Search for the cell housing the specified text and yield its (x, y) center coordinate. 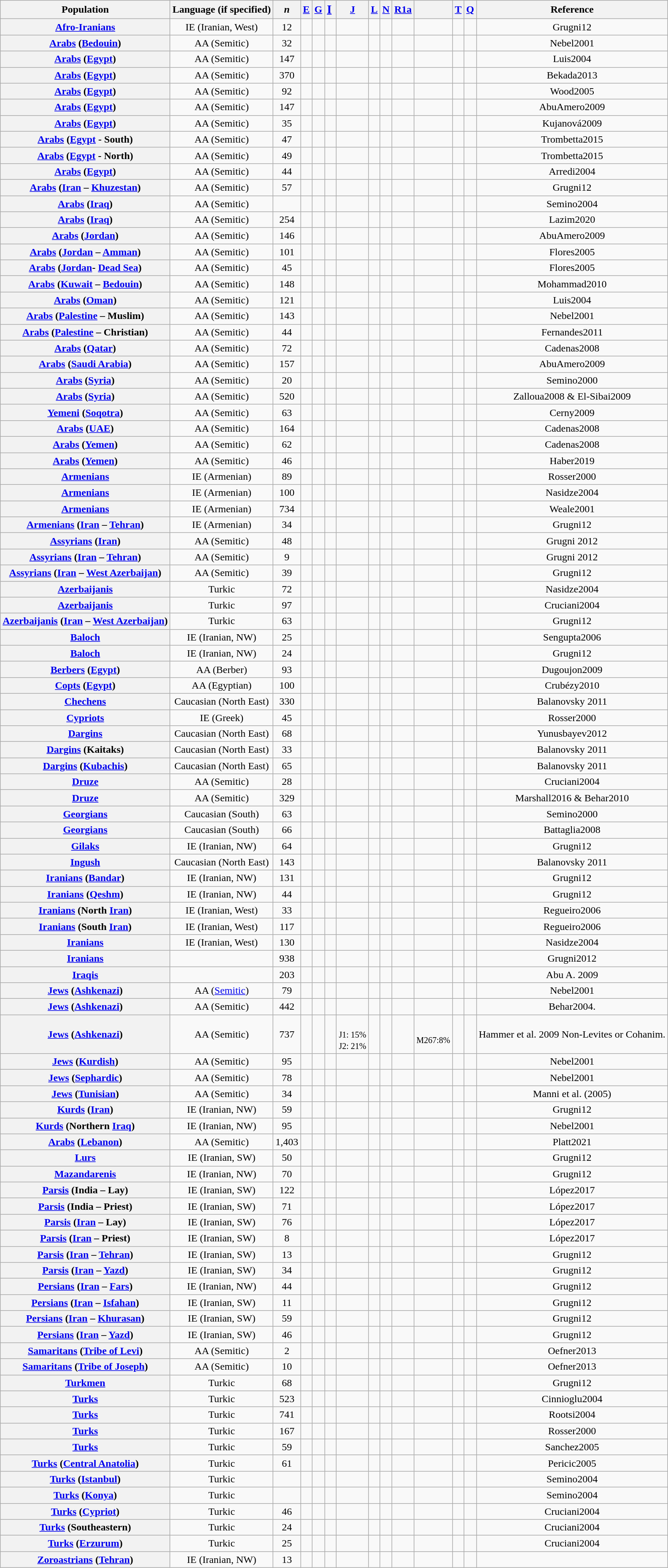
Zalloua2008 & El-Sibai2009 (572, 396)
Q (470, 10)
523 (287, 1399)
Parsis (Iran – Yazd) (85, 1271)
Cerny2009 (572, 412)
76 (287, 1222)
Abu A. 2009 (572, 974)
Sanchez2005 (572, 1447)
117 (287, 926)
Cinnioglu2004 (572, 1399)
Arabs (Jordan- Dead Sea) (85, 268)
20 (287, 380)
97 (287, 605)
Reference (572, 10)
Population (85, 10)
IE (Greek) (221, 718)
Chechens (85, 701)
Parsis (Iran – Priest) (85, 1238)
Parsis (India – Lay) (85, 1190)
Dugoujon2009 (572, 669)
Ingush (85, 862)
50 (287, 1158)
Jews (Sephardic) (85, 1078)
Arabs (Lebanon) (85, 1142)
Arabs (Egypt - South) (85, 139)
741 (287, 1415)
203 (287, 974)
Hammer et al. 2009 Non-Levites or Cohanim. (572, 1034)
93 (287, 669)
Kurds (Northern Iraq) (85, 1126)
64 (287, 846)
Persians (Iran – Yazd) (85, 1335)
11 (287, 1303)
Arabs (Palestine – Muslim) (85, 316)
N (386, 10)
J1: 15%J2: 21% (353, 1034)
T (458, 10)
520 (287, 396)
61 (287, 1463)
Language (if specified) (221, 10)
9 (287, 557)
57 (287, 187)
Zoroastrians (Tehran) (85, 1560)
101 (287, 252)
8 (287, 1238)
Parsis (Iran – Tehran) (85, 1254)
Arabs (Jordan) (85, 236)
65 (287, 766)
Grugni2012 (572, 958)
Gilaks (85, 846)
330 (287, 701)
Kujanová2009 (572, 123)
Yemeni (Soqotra) (85, 412)
Iranians (North Iran) (85, 910)
66 (287, 830)
M267:8% (434, 1034)
Persians (Iran – Isfahan) (85, 1303)
Iraqis (85, 974)
Manni et al. (2005) (572, 1094)
39 (287, 573)
Arabs (UAE) (85, 428)
Iranians (South Iran) (85, 926)
Yunusbayev2012 (572, 734)
329 (287, 798)
2 (287, 1351)
Turks (Istanbul) (85, 1479)
Iranians (Bandar) (85, 878)
Turks (Erzurum) (85, 1544)
89 (287, 477)
Arabs (Palestine – Christian) (85, 332)
157 (287, 364)
442 (287, 1007)
Weale2001 (572, 509)
Arabs (Oman) (85, 300)
734 (287, 509)
35 (287, 123)
Turkmen (85, 1383)
Berbers (Egypt) (85, 669)
71 (287, 1206)
146 (287, 236)
Iranians (Qeshm) (85, 894)
Lurs (85, 1158)
Turks (Southeastern) (85, 1527)
254 (287, 220)
Marshall2016 & Behar2010 (572, 798)
Battaglia2008 (572, 830)
Haber2019 (572, 460)
167 (287, 1431)
79 (287, 991)
Arabs (Iran – Khuzestan) (85, 187)
Cypriots (85, 718)
47 (287, 139)
49 (287, 155)
Dargins (85, 734)
12 (287, 27)
Platt2021 (572, 1142)
Arabs (Saudi Arabia) (85, 364)
Turks (Central Anatolia) (85, 1463)
Arredi2004 (572, 171)
Arabs (Bedouin) (85, 43)
Rootsi2004 (572, 1415)
121 (287, 300)
Fernandes2011 (572, 332)
Jews (Kurdish) (85, 1062)
Samaritans (Tribe of Joseph) (85, 1367)
Parsis (Iran – Lay) (85, 1222)
Arabs (Qatar) (85, 348)
62 (287, 444)
R1a (403, 10)
370 (287, 75)
Jews (Tunisian) (85, 1094)
122 (287, 1190)
Samaritans (Tribe of Levi) (85, 1351)
Wood2005 (572, 91)
Parsis (India – Priest) (85, 1206)
148 (287, 284)
1,403 (287, 1142)
Kurds (Iran) (85, 1110)
AA (Egyptian) (221, 685)
Copts (Egypt) (85, 685)
J (353, 10)
130 (287, 942)
Dargins (Kaitaks) (85, 750)
Persians (Iran – Khurasan) (85, 1319)
Dargins (Kubachis) (85, 766)
Arabs (Kuwait – Bedouin) (85, 284)
L (374, 10)
Arabs (Jordan – Amman) (85, 252)
Azerbaijanis (Iran – West Azerbaijan) (85, 621)
G (318, 10)
Sengupta2006 (572, 637)
938 (287, 958)
92 (287, 91)
28 (287, 782)
Armenians (Iran – Tehran) (85, 525)
I (331, 10)
78 (287, 1078)
131 (287, 878)
Crubézy2010 (572, 685)
164 (287, 428)
Mazandarenis (85, 1174)
Turks (Konya) (85, 1495)
Mohammad2010 (572, 284)
Assyrians (Iran) (85, 541)
Afro-Iranians (85, 27)
10 (287, 1367)
Turks (Cypriot) (85, 1511)
Persians (Iran – Fars) (85, 1287)
AA (Berber) (221, 669)
Pericic2005 (572, 1463)
Behar2004. (572, 1007)
Assyrians (Iran – West Azerbaijan) (85, 573)
E (306, 10)
70 (287, 1174)
Arabs (Egypt - North) (85, 155)
n (287, 10)
Lazim2020 (572, 220)
Bekada2013 (572, 75)
737 (287, 1034)
Assyrians (Iran – Tehran) (85, 557)
32 (287, 43)
48 (287, 541)
